Find where the given text appears and provide that cell's center as [X, Y] coordinate. 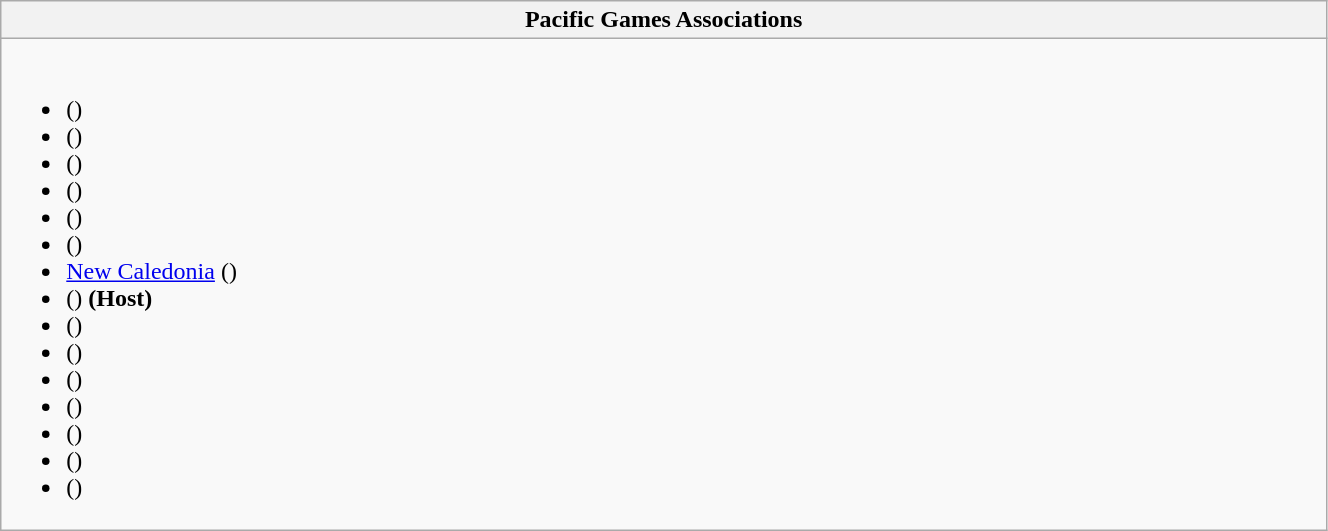
Pacific Games Associations [664, 20]
() () () () () () New Caledonia () () (Host) () () () () () () () [664, 284]
